Determine the [x, y] coordinate at the center of the cell enclosing the given text.  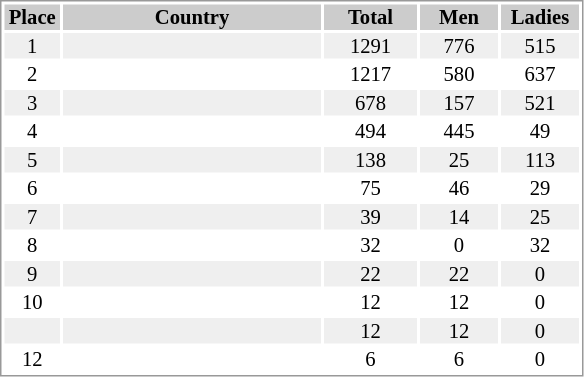
776 [459, 46]
3 [32, 103]
Men [459, 17]
Total [370, 17]
14 [459, 217]
2 [32, 75]
75 [370, 189]
515 [540, 46]
445 [459, 131]
1217 [370, 75]
580 [459, 75]
49 [540, 131]
113 [540, 160]
494 [370, 131]
1291 [370, 46]
5 [32, 160]
10 [32, 303]
Country [192, 17]
157 [459, 103]
138 [370, 160]
678 [370, 103]
1 [32, 46]
521 [540, 103]
7 [32, 217]
637 [540, 75]
46 [459, 189]
4 [32, 131]
Ladies [540, 17]
Place [32, 17]
29 [540, 189]
39 [370, 217]
9 [32, 274]
8 [32, 245]
